Determine the [X, Y] coordinate at the center of the cell enclosing the given text.  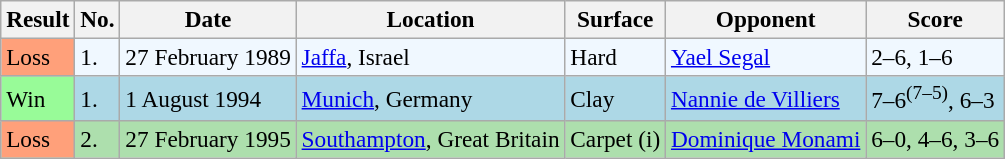
Dominique Monami [766, 139]
1 August 1994 [208, 98]
7–6(7–5), 6–3 [936, 98]
Carpet (i) [616, 139]
Jaffa, Israel [430, 57]
Clay [616, 98]
6–0, 4–6, 3–6 [936, 139]
No. [98, 19]
Win [38, 98]
Nannie de Villiers [766, 98]
Southampton, Great Britain [430, 139]
2–6, 1–6 [936, 57]
Date [208, 19]
27 February 1995 [208, 139]
Hard [616, 57]
Surface [616, 19]
Opponent [766, 19]
Location [430, 19]
27 February 1989 [208, 57]
Munich, Germany [430, 98]
2. [98, 139]
Score [936, 19]
Yael Segal [766, 57]
Result [38, 19]
